From the cell containing the given text, extract its center point as [x, y] coordinate. 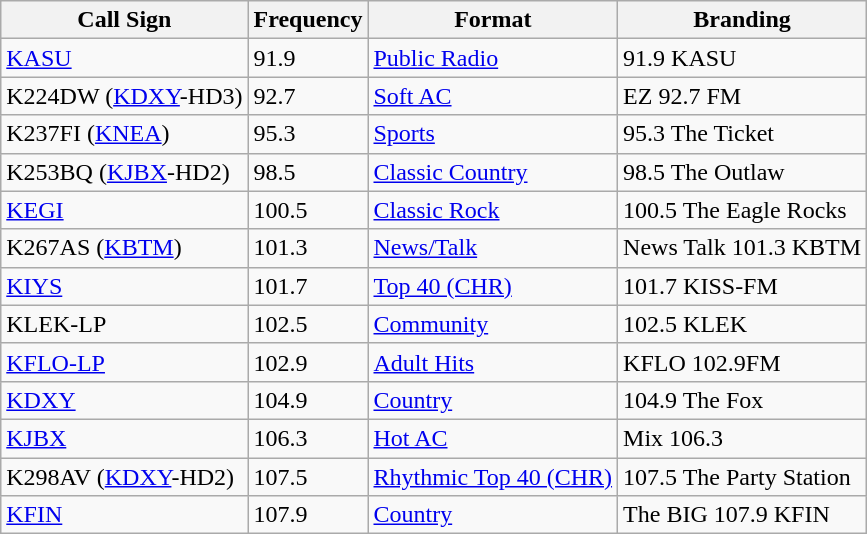
KJBX [124, 438]
Format [493, 20]
100.5 The Eagle Rocks [742, 210]
EZ 92.7 FM [742, 96]
Community [493, 324]
K267AS (KBTM) [124, 248]
KLEK-LP [124, 324]
91.9 KASU [742, 58]
102.5 KLEK [742, 324]
95.3 [308, 134]
95.3 The Ticket [742, 134]
Hot AC [493, 438]
107.9 [308, 515]
Frequency [308, 20]
Adult Hits [493, 362]
KASU [124, 58]
104.9 The Fox [742, 400]
The BIG 107.9 KFIN [742, 515]
News/Talk [493, 248]
Mix 106.3 [742, 438]
Classic Country [493, 172]
Sports [493, 134]
98.5 [308, 172]
KFIN [124, 515]
KFLO-LP [124, 362]
106.3 [308, 438]
K253BQ (KJBX-HD2) [124, 172]
K224DW (KDXY-HD3) [124, 96]
Call Sign [124, 20]
KEGI [124, 210]
K298AV (KDXY-HD2) [124, 477]
92.7 [308, 96]
KDXY [124, 400]
101.7 KISS-FM [742, 286]
107.5 The Party Station [742, 477]
KIYS [124, 286]
104.9 [308, 400]
102.9 [308, 362]
91.9 [308, 58]
102.5 [308, 324]
Top 40 (CHR) [493, 286]
KFLO 102.9FM [742, 362]
K237FI (KNEA) [124, 134]
101.3 [308, 248]
Soft AC [493, 96]
98.5 The Outlaw [742, 172]
Public Radio [493, 58]
Rhythmic Top 40 (CHR) [493, 477]
Branding [742, 20]
News Talk 101.3 KBTM [742, 248]
100.5 [308, 210]
101.7 [308, 286]
107.5 [308, 477]
Classic Rock [493, 210]
